Extract the (x, y) coordinate from the center of the cell holding the provided text.  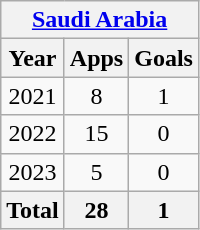
Saudi Arabia (100, 20)
Year (33, 58)
8 (96, 96)
28 (96, 210)
15 (96, 134)
Goals (164, 58)
2021 (33, 96)
5 (96, 172)
Total (33, 210)
2022 (33, 134)
Apps (96, 58)
2023 (33, 172)
